Extract the (X, Y) coordinate from the center of the cell holding the provided text.  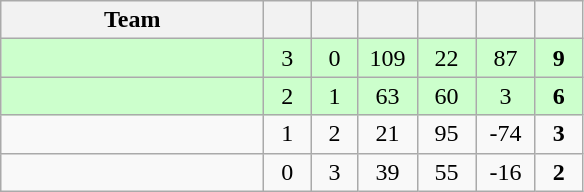
22 (446, 58)
Team (132, 20)
-74 (506, 134)
60 (446, 96)
-16 (506, 172)
21 (388, 134)
9 (558, 58)
109 (388, 58)
63 (388, 96)
39 (388, 172)
87 (506, 58)
6 (558, 96)
95 (446, 134)
55 (446, 172)
